Pinpoint the cell where the given text exists, returning its [X, Y] midpoint coordinate. 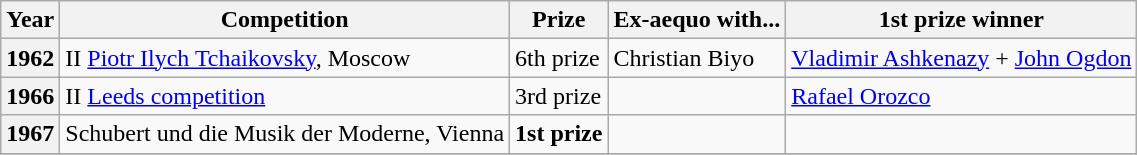
Christian Biyo [697, 58]
1967 [30, 134]
Schubert und die Musik der Moderne, Vienna [285, 134]
Competition [285, 20]
1st prize [559, 134]
3rd prize [559, 96]
Rafael Orozco [962, 96]
6th prize [559, 58]
1st prize winner [962, 20]
1966 [30, 96]
Vladimir Ashkenazy + John Ogdon [962, 58]
Prize [559, 20]
Year [30, 20]
II Leeds competition [285, 96]
II Piotr Ilych Tchaikovsky, Moscow [285, 58]
Ex-aequo with... [697, 20]
1962 [30, 58]
